Pinpoint the cell where the given text exists, returning its [x, y] midpoint coordinate. 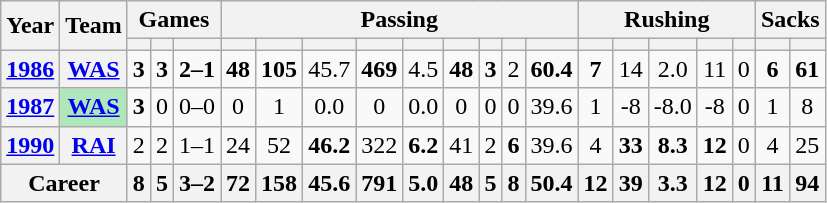
45.7 [330, 69]
Rushing [666, 20]
0–0 [196, 107]
72 [238, 183]
45.6 [330, 183]
2.0 [672, 69]
791 [380, 183]
1990 [30, 145]
60.4 [552, 69]
46.2 [330, 145]
25 [808, 145]
8.3 [672, 145]
24 [238, 145]
41 [462, 145]
1987 [30, 107]
1986 [30, 69]
Games [174, 20]
52 [280, 145]
RAI [94, 145]
-8.0 [672, 107]
2–1 [196, 69]
158 [280, 183]
3.3 [672, 183]
1–1 [196, 145]
Career [64, 183]
61 [808, 69]
39 [630, 183]
94 [808, 183]
Year [30, 26]
3–2 [196, 183]
6.2 [424, 145]
469 [380, 69]
105 [280, 69]
Sacks [790, 20]
7 [596, 69]
322 [380, 145]
Passing [400, 20]
50.4 [552, 183]
5.0 [424, 183]
33 [630, 145]
Team [94, 26]
4.5 [424, 69]
14 [630, 69]
